Detect which cell encompasses the target text, then output its (X, Y) center coordinate. 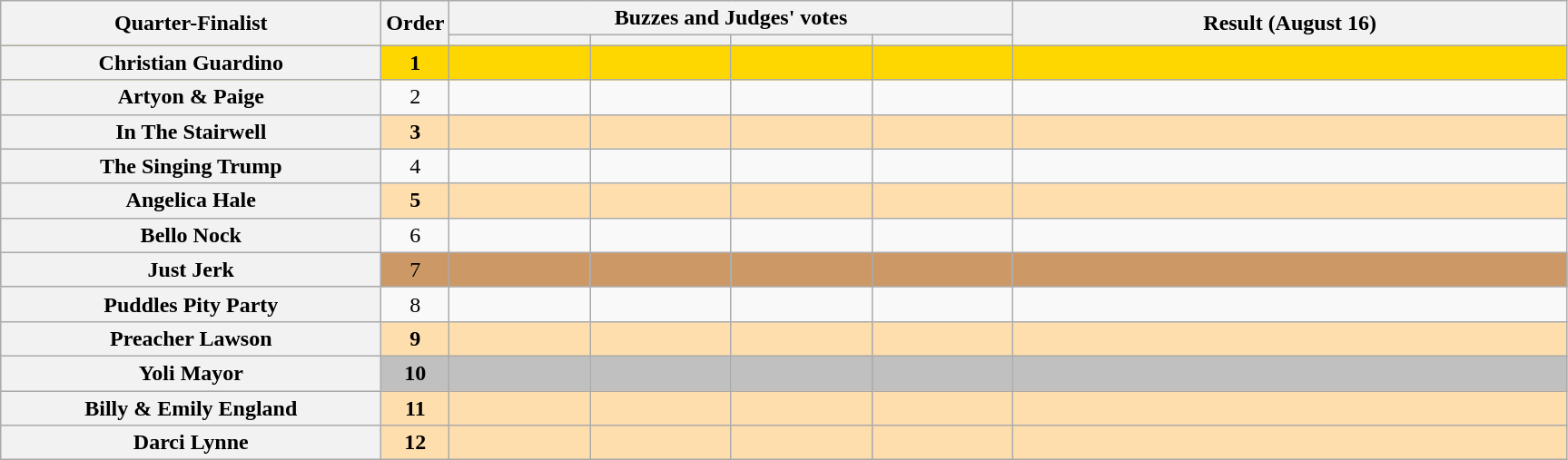
Quarter-Finalist (191, 24)
Bello Nock (191, 235)
Angelica Hale (191, 201)
6 (416, 235)
Result (August 16) (1289, 24)
10 (416, 373)
Just Jerk (191, 269)
4 (416, 166)
Buzzes and Judges' votes (731, 18)
12 (416, 443)
1 (416, 63)
Yoli Mayor (191, 373)
Christian Guardino (191, 63)
7 (416, 269)
Billy & Emily England (191, 407)
Order (416, 24)
5 (416, 201)
Darci Lynne (191, 443)
11 (416, 407)
The Singing Trump (191, 166)
2 (416, 97)
Artyon & Paige (191, 97)
8 (416, 304)
3 (416, 132)
9 (416, 338)
Preacher Lawson (191, 338)
In The Stairwell (191, 132)
Puddles Pity Party (191, 304)
